Determine the [X, Y] coordinate at the center of the cell enclosing the given text.  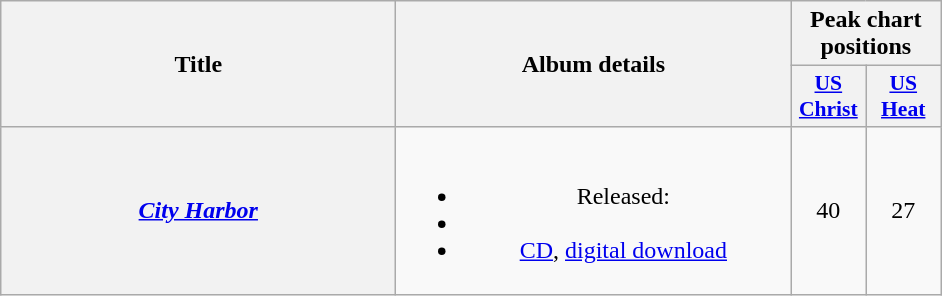
27 [904, 210]
USHeat [904, 96]
Album details [594, 64]
Released: CD, digital download [594, 210]
40 [828, 210]
City Harbor [198, 210]
Title [198, 64]
USChrist [828, 96]
Peak chart positions [866, 34]
